Return [X, Y] of the center of cell containing provided text 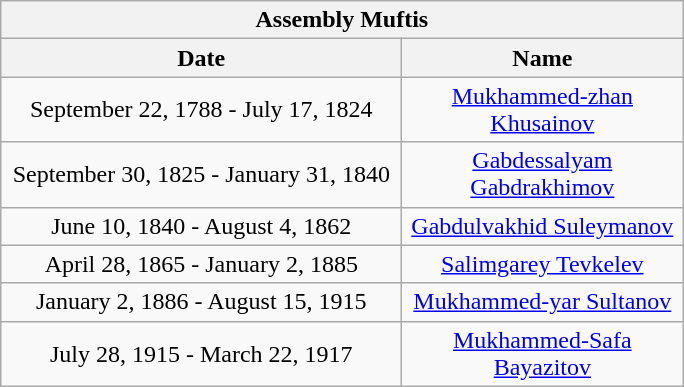
Assembly Muftis [342, 20]
Mukhammed-zhan Khusainov [542, 110]
September 30, 1825 - January 31, 1840 [202, 174]
Date [202, 58]
Gabdulvakhid Suleymanov [542, 226]
January 2, 1886 - August 15, 1915 [202, 302]
Gabdessalyam Gabdrakhimov [542, 174]
Name [542, 58]
Mukhammed-Safa Bayazitov [542, 354]
Salimgarey Tevkelev [542, 264]
July 28, 1915 - March 22, 1917 [202, 354]
April 28, 1865 - January 2, 1885 [202, 264]
June 10, 1840 - August 4, 1862 [202, 226]
September 22, 1788 - July 17, 1824 [202, 110]
Mukhammed-yar Sultanov [542, 302]
